Return the [X, Y] coordinate for the center point of the cell that contains the specified text.  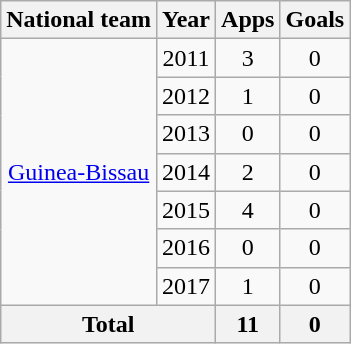
Total [108, 324]
Apps [248, 20]
3 [248, 58]
Goals [315, 20]
National team [79, 20]
2016 [186, 248]
Year [186, 20]
2017 [186, 286]
Guinea-Bissau [79, 172]
2013 [186, 134]
2012 [186, 96]
4 [248, 210]
2 [248, 172]
2014 [186, 172]
2011 [186, 58]
2015 [186, 210]
11 [248, 324]
